Return the [x, y] coordinate for the center point of the cell that contains the specified text.  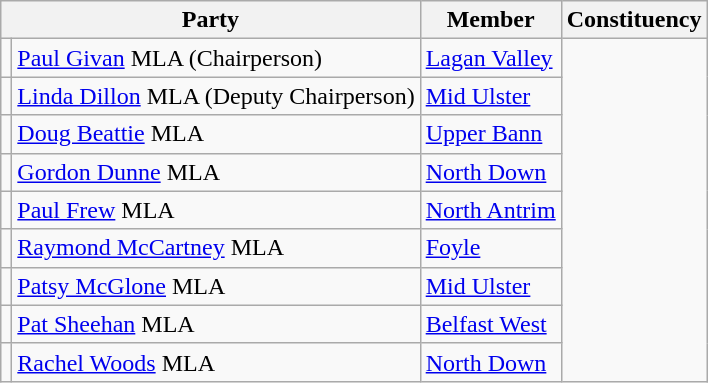
Doug Beattie MLA [216, 134]
Upper Bann [490, 134]
Linda Dillon MLA (Deputy Chairperson) [216, 96]
Patsy McGlone MLA [216, 286]
Lagan Valley [490, 58]
Member [490, 20]
Raymond McCartney MLA [216, 248]
Belfast West [490, 324]
North Antrim [490, 210]
Party [210, 20]
Foyle [490, 248]
Rachel Woods MLA [216, 362]
Gordon Dunne MLA [216, 172]
Pat Sheehan MLA [216, 324]
Constituency [634, 20]
Paul Frew MLA [216, 210]
Paul Givan MLA (Chairperson) [216, 58]
